From the cell containing the given text, extract its center point as (X, Y) coordinate. 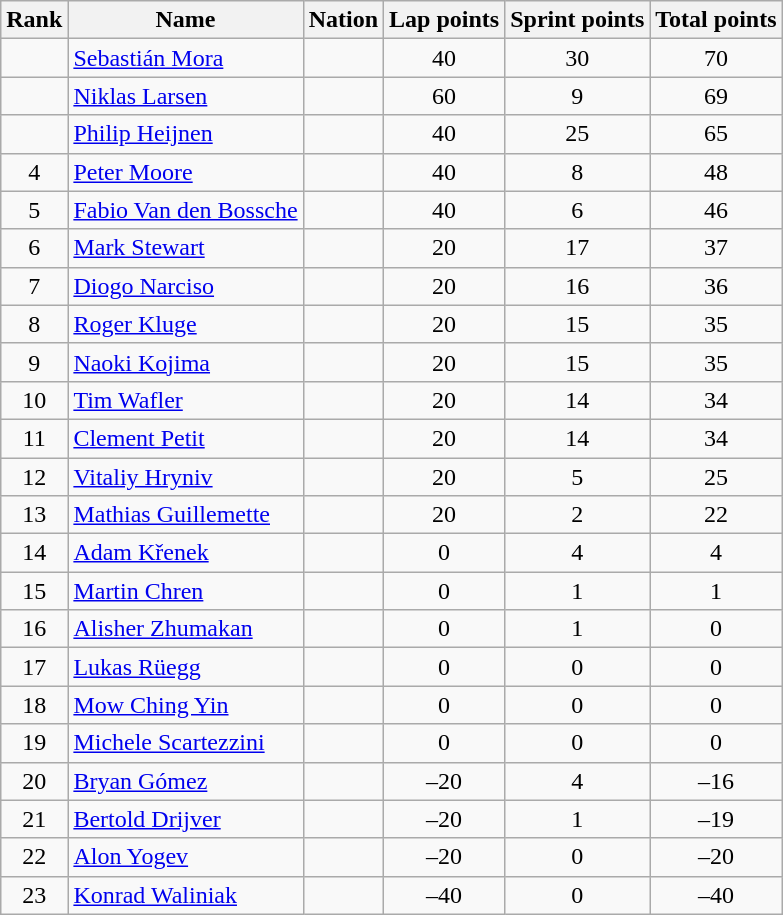
48 (716, 172)
12 (34, 477)
Roger Kluge (186, 324)
37 (716, 248)
Nation (343, 20)
Alon Yogev (186, 857)
Adam Křenek (186, 553)
Total points (716, 20)
11 (34, 438)
Philip Heijnen (186, 134)
18 (34, 705)
Michele Scartezzini (186, 743)
7 (34, 286)
Alisher Zhumakan (186, 629)
10 (34, 400)
65 (716, 134)
19 (34, 743)
Sebastián Mora (186, 58)
Diogo Narciso (186, 286)
Peter Moore (186, 172)
21 (34, 819)
Mark Stewart (186, 248)
Fabio Van den Bossche (186, 210)
30 (578, 58)
36 (716, 286)
Bertold Drijver (186, 819)
Naoki Kojima (186, 362)
Mow Ching Yin (186, 705)
Niklas Larsen (186, 96)
–16 (716, 781)
46 (716, 210)
Tim Wafler (186, 400)
Vitaliy Hryniv (186, 477)
Konrad Waliniak (186, 895)
Clement Petit (186, 438)
Lukas Rüegg (186, 667)
Name (186, 20)
69 (716, 96)
Mathias Guillemette (186, 515)
2 (578, 515)
Sprint points (578, 20)
Bryan Gómez (186, 781)
13 (34, 515)
60 (444, 96)
Rank (34, 20)
–19 (716, 819)
70 (716, 58)
23 (34, 895)
Martin Chren (186, 591)
Lap points (444, 20)
